Output the (X, Y) coordinate of the center of the cell containing the given text.  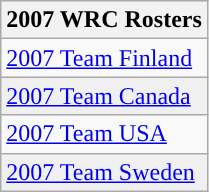
2007 Team USA (104, 134)
2007 Team Finland (104, 58)
2007 WRC Rosters (104, 20)
2007 Team Sweden (104, 172)
2007 Team Canada (104, 96)
